Find where the given text appears and provide that cell's center as (x, y) coordinate. 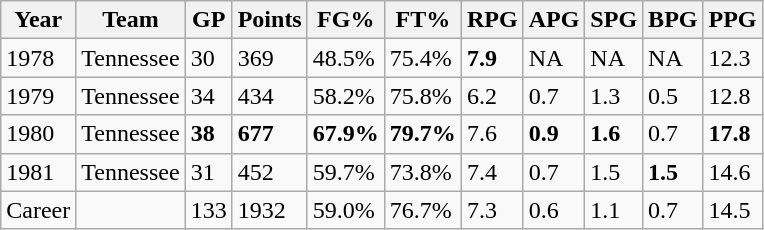
73.8% (422, 172)
59.7% (346, 172)
7.3 (492, 210)
0.6 (554, 210)
PPG (732, 20)
12.8 (732, 96)
1979 (38, 96)
434 (270, 96)
1.6 (614, 134)
Points (270, 20)
75.4% (422, 58)
31 (208, 172)
1932 (270, 210)
17.8 (732, 134)
1.1 (614, 210)
7.9 (492, 58)
48.5% (346, 58)
677 (270, 134)
76.7% (422, 210)
133 (208, 210)
SPG (614, 20)
14.5 (732, 210)
RPG (492, 20)
38 (208, 134)
1981 (38, 172)
FT% (422, 20)
369 (270, 58)
0.5 (673, 96)
452 (270, 172)
7.6 (492, 134)
7.4 (492, 172)
58.2% (346, 96)
30 (208, 58)
GP (208, 20)
6.2 (492, 96)
BPG (673, 20)
Team (130, 20)
59.0% (346, 210)
1.3 (614, 96)
1980 (38, 134)
67.9% (346, 134)
0.9 (554, 134)
1978 (38, 58)
75.8% (422, 96)
Career (38, 210)
14.6 (732, 172)
12.3 (732, 58)
34 (208, 96)
79.7% (422, 134)
Year (38, 20)
APG (554, 20)
FG% (346, 20)
